Search for the cell housing the specified text and yield its [x, y] center coordinate. 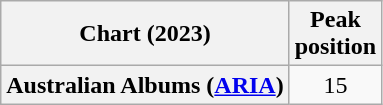
15 [335, 85]
Australian Albums (ARIA) [145, 85]
Chart (2023) [145, 34]
Peakposition [335, 34]
